Output the (X, Y) coordinate of the center of the cell containing the given text.  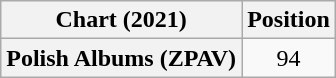
Chart (2021) (122, 20)
94 (289, 58)
Polish Albums (ZPAV) (122, 58)
Position (289, 20)
